Pinpoint the cell where the given text exists, returning its [x, y] midpoint coordinate. 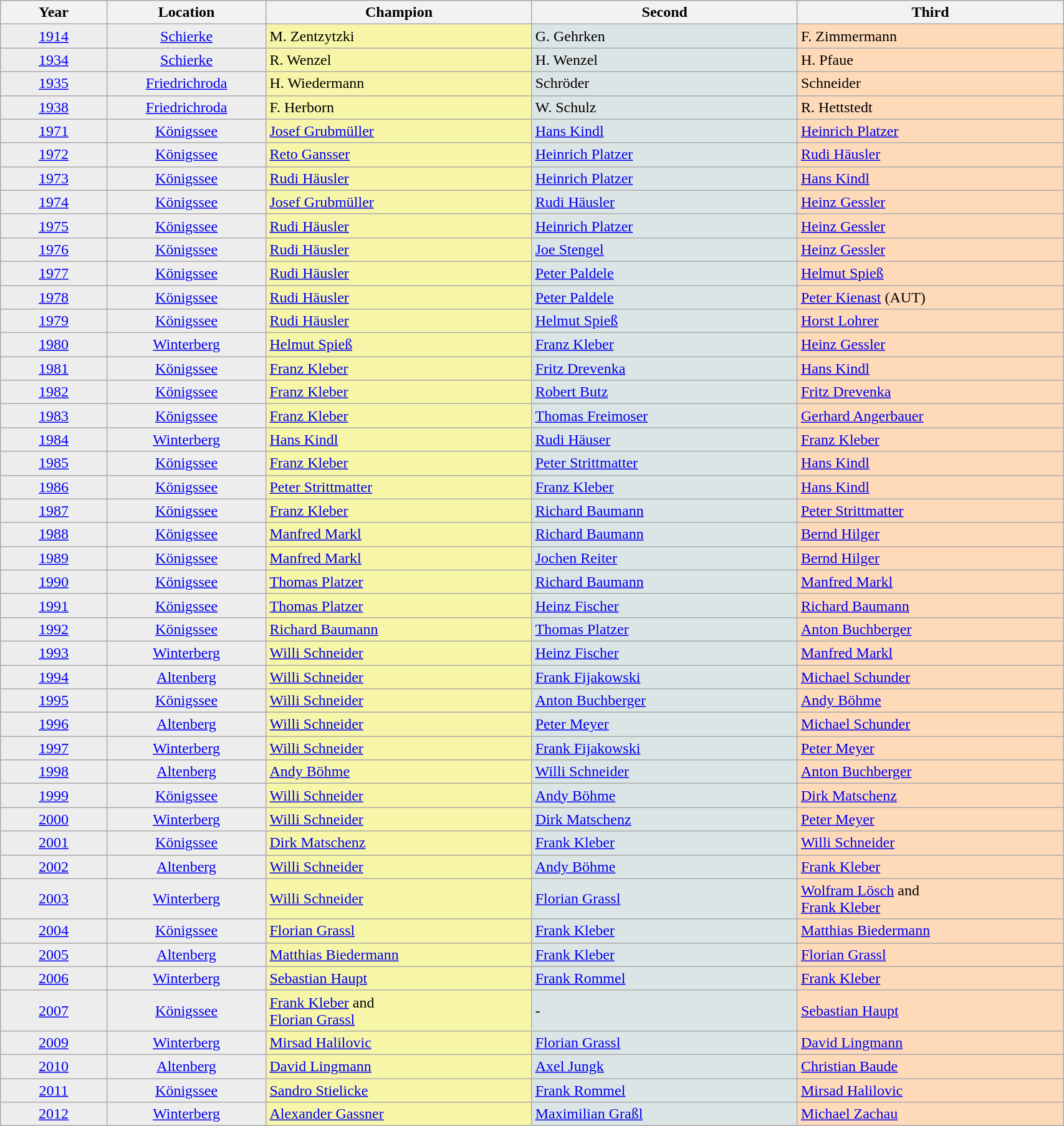
1991 [54, 605]
Schröder [664, 84]
Third [930, 12]
1977 [54, 273]
1978 [54, 297]
1935 [54, 84]
1934 [54, 60]
1972 [54, 155]
F. Herborn [399, 107]
Frank Kleber andFlorian Grassl [399, 1010]
2003 [54, 899]
1982 [54, 392]
Thomas Freimoser [664, 416]
2012 [54, 1114]
2011 [54, 1090]
2004 [54, 931]
Jochen Reiter [664, 558]
Location [186, 12]
Schneider [930, 84]
1996 [54, 724]
1995 [54, 701]
1999 [54, 796]
1973 [54, 178]
Alexander Gassner [399, 1114]
1981 [54, 368]
Robert Butz [664, 392]
H. Pfaue [930, 60]
2005 [54, 955]
Horst Lohrer [930, 321]
1983 [54, 416]
2006 [54, 978]
1980 [54, 345]
Wolfram Lösch and Frank Kleber [930, 899]
Champion [399, 12]
- [664, 1010]
1986 [54, 487]
M. Zentzytzki [399, 36]
1985 [54, 463]
Axel Jungk [664, 1066]
1984 [54, 440]
1989 [54, 558]
1976 [54, 249]
Second [664, 12]
2002 [54, 867]
2000 [54, 819]
Peter Kienast (AUT) [930, 297]
R. Hettstedt [930, 107]
1992 [54, 629]
1979 [54, 321]
F. Zimmermann [930, 36]
G. Gehrken [664, 36]
1975 [54, 226]
2007 [54, 1010]
Reto Gansser [399, 155]
Michael Zachau [930, 1114]
H. Wiedermann [399, 84]
1998 [54, 772]
1938 [54, 107]
2001 [54, 843]
1988 [54, 534]
1997 [54, 748]
Gerhard Angerbauer [930, 416]
W. Schulz [664, 107]
Christian Baude [930, 1066]
Rudi Häuser [664, 440]
Year [54, 12]
Maximilian Graßl [664, 1114]
1914 [54, 36]
R. Wenzel [399, 60]
1994 [54, 676]
Sandro Stielicke [399, 1090]
1971 [54, 131]
2009 [54, 1042]
H. Wenzel [664, 60]
1990 [54, 582]
2010 [54, 1066]
1974 [54, 202]
1993 [54, 653]
Joe Stengel [664, 249]
1987 [54, 511]
